Search for the cell housing the specified text and yield its [x, y] center coordinate. 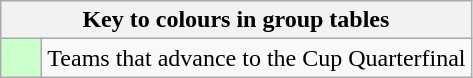
Key to colours in group tables [236, 20]
Teams that advance to the Cup Quarterfinal [256, 58]
